Identify which cell holds the provided text, then report its (x, y) central coordinate. 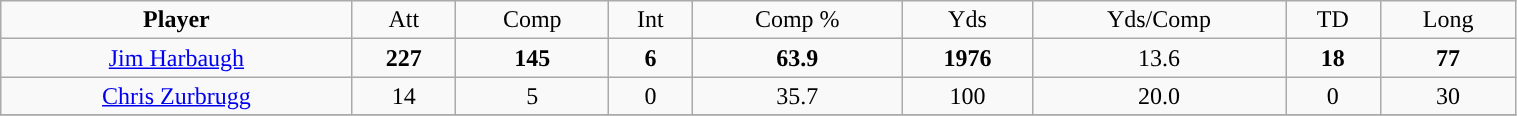
14 (404, 96)
77 (1448, 58)
18 (1334, 58)
Long (1448, 20)
35.7 (798, 96)
Chris Zurbrugg (176, 96)
1976 (968, 58)
Comp % (798, 20)
100 (968, 96)
Yds (968, 20)
Yds/Comp (1158, 20)
Int (650, 20)
145 (532, 58)
5 (532, 96)
63.9 (798, 58)
Player (176, 20)
227 (404, 58)
20.0 (1158, 96)
13.6 (1158, 58)
Jim Harbaugh (176, 58)
6 (650, 58)
TD (1334, 20)
Att (404, 20)
Comp (532, 20)
30 (1448, 96)
